For the text-containing cell, return its midpoint in [X, Y] coordinate format. 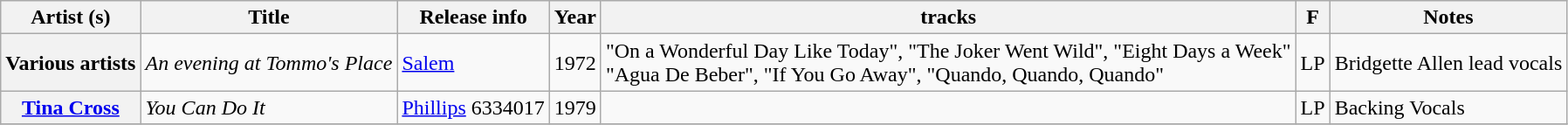
Artist (s) [71, 17]
Year [574, 17]
Title [269, 17]
F [1313, 17]
Phillips 6334017 [473, 108]
1972 [574, 63]
Bridgette Allen lead vocals [1448, 63]
You Can Do It [269, 108]
Various artists [71, 63]
Notes [1448, 17]
An evening at Tommo's Place [269, 63]
"On a Wonderful Day Like Today", "The Joker Went Wild", "Eight Days a Week""Agua De Beber", "If You Go Away", "Quando, Quando, Quando" [948, 63]
Release info [473, 17]
tracks [948, 17]
1979 [574, 108]
Backing Vocals [1448, 108]
Tina Cross [71, 108]
Salem [473, 63]
